Provide the (X, Y) coordinate of the cell's center where the given text is located.  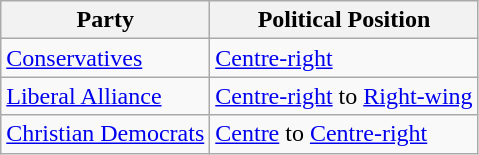
Conservatives (106, 58)
Centre to Centre-right (344, 134)
Christian Democrats (106, 134)
Centre-right to Right-wing (344, 96)
Party (106, 20)
Liberal Alliance (106, 96)
Political Position (344, 20)
Centre-right (344, 58)
